From the cell containing the given text, extract its center point as [X, Y] coordinate. 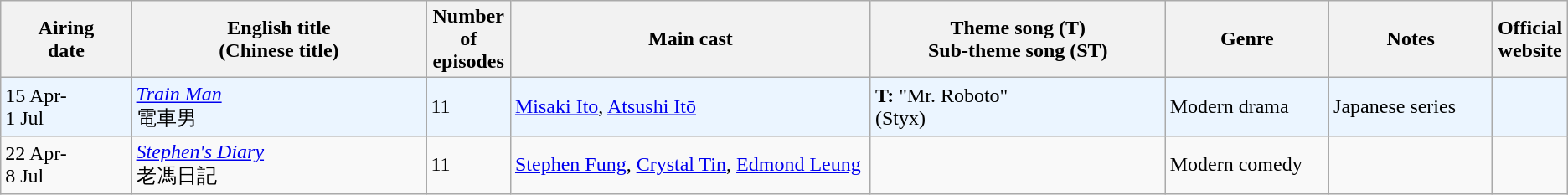
Main cast [690, 39]
Japanese series [1411, 107]
Official website [1529, 39]
Genre [1246, 39]
T: "Mr. Roboto" (Styx) [1018, 107]
Modern drama [1246, 107]
Number of episodes [469, 39]
Train Man 電車男 [279, 107]
Notes [1411, 39]
Theme song (T) Sub-theme song (ST) [1018, 39]
15 Apr- 1 Jul [66, 107]
Airingdate [66, 39]
Modern comedy [1246, 165]
22 Apr- 8 Jul [66, 165]
Stephen's Diary 老馮日記 [279, 165]
English title (Chinese title) [279, 39]
Misaki Ito, Atsushi Itō [690, 107]
Stephen Fung, Crystal Tin, Edmond Leung [690, 165]
